For the text-containing cell, return its midpoint in (x, y) coordinate format. 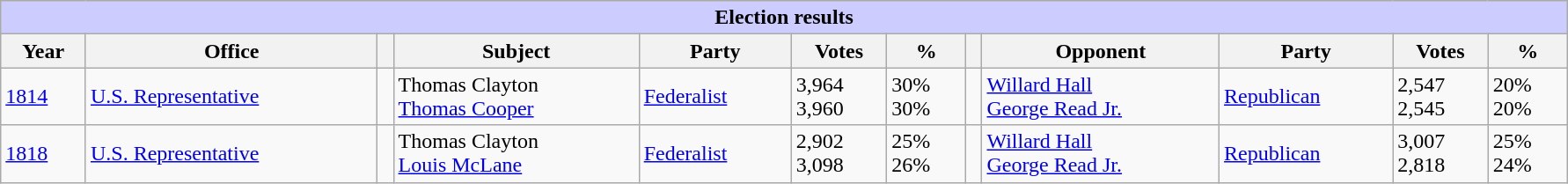
Year (44, 51)
30%30% (927, 97)
Opponent (1101, 51)
20%20% (1528, 97)
25%24% (1528, 153)
1818 (44, 153)
Thomas ClaytonThomas Cooper (516, 97)
1814 (44, 97)
2,5472,545 (1440, 97)
3,9643,960 (839, 97)
25%26% (927, 153)
Subject (516, 51)
Election results (785, 18)
Thomas ClaytonLouis McLane (516, 153)
Office (231, 51)
2,9023,098 (839, 153)
3,0072,818 (1440, 153)
